Provide the [X, Y] coordinate of the cell's center where the given text is located.  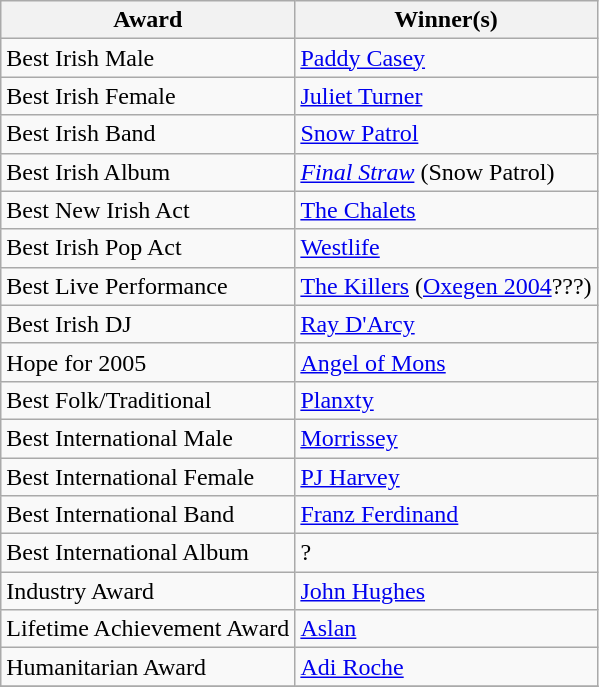
The Killers (Oxegen 2004???) [446, 286]
Aslan [446, 629]
Juliet Turner [446, 96]
Ray D'Arcy [446, 324]
Westlife [446, 248]
Best International Album [148, 553]
Best New Irish Act [148, 210]
Best International Female [148, 477]
Best International Band [148, 515]
The Chalets [446, 210]
? [446, 553]
Final Straw (Snow Patrol) [446, 172]
Planxty [446, 400]
Morrissey [446, 438]
Award [148, 20]
Best Live Performance [148, 286]
Lifetime Achievement Award [148, 629]
Hope for 2005 [148, 362]
Adi Roche [446, 667]
Best Irish Album [148, 172]
Winner(s) [446, 20]
Paddy Casey [446, 58]
Humanitarian Award [148, 667]
Best Irish Band [148, 134]
Best Irish Female [148, 96]
Best Irish Male [148, 58]
Snow Patrol [446, 134]
PJ Harvey [446, 477]
John Hughes [446, 591]
Franz Ferdinand [446, 515]
Best Folk/Traditional [148, 400]
Industry Award [148, 591]
Best International Male [148, 438]
Best Irish DJ [148, 324]
Angel of Mons [446, 362]
Best Irish Pop Act [148, 248]
